Output the [X, Y] coordinate of the center of the cell containing the given text.  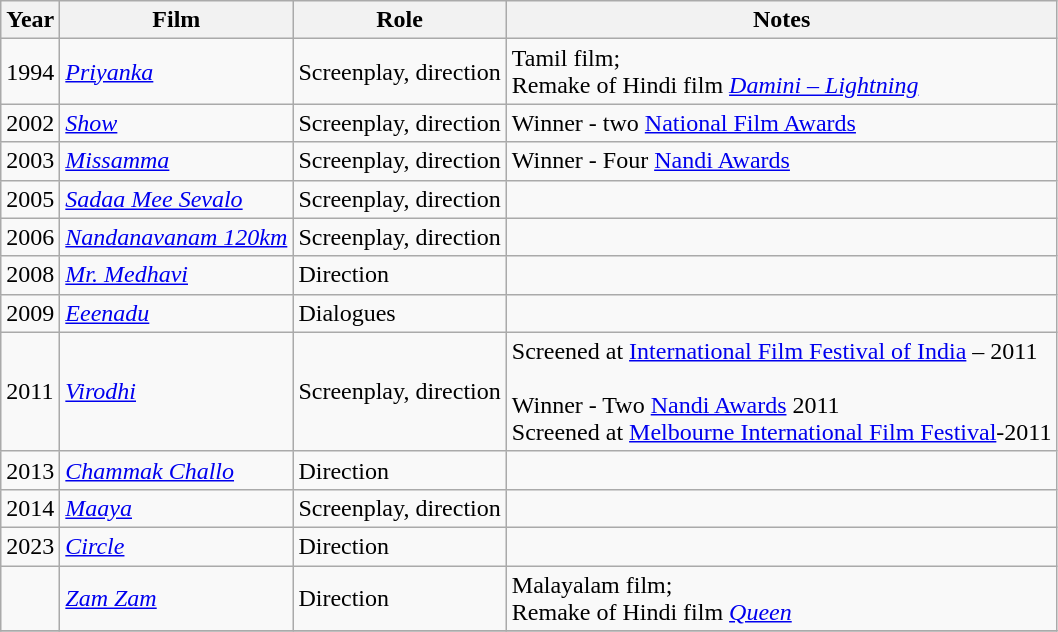
Dialogues [400, 313]
Show [176, 123]
2002 [30, 123]
2009 [30, 313]
Winner - two National Film Awards [782, 123]
2023 [30, 546]
Nandanavanam 120km [176, 237]
Tamil film;Remake of Hindi film Damini – Lightning [782, 72]
2014 [30, 508]
Priyanka [176, 72]
Virodhi [176, 392]
Year [30, 20]
Missamma [176, 161]
Screened at International Film Festival of India – 2011Winner - Two Nandi Awards 2011 Screened at Melbourne International Film Festival-2011 [782, 392]
Role [400, 20]
Circle [176, 546]
Malayalam film;Remake of Hindi film Queen [782, 598]
Zam Zam [176, 598]
Notes [782, 20]
Film [176, 20]
2003 [30, 161]
Maaya [176, 508]
Winner - Four Nandi Awards [782, 161]
Chammak Challo [176, 470]
2008 [30, 275]
Mr. Medhavi [176, 275]
Sadaa Mee Sevalo [176, 199]
2006 [30, 237]
Eeenadu [176, 313]
1994 [30, 72]
2011 [30, 392]
2013 [30, 470]
2005 [30, 199]
